Output the [X, Y] coordinate of the center of the cell containing the given text.  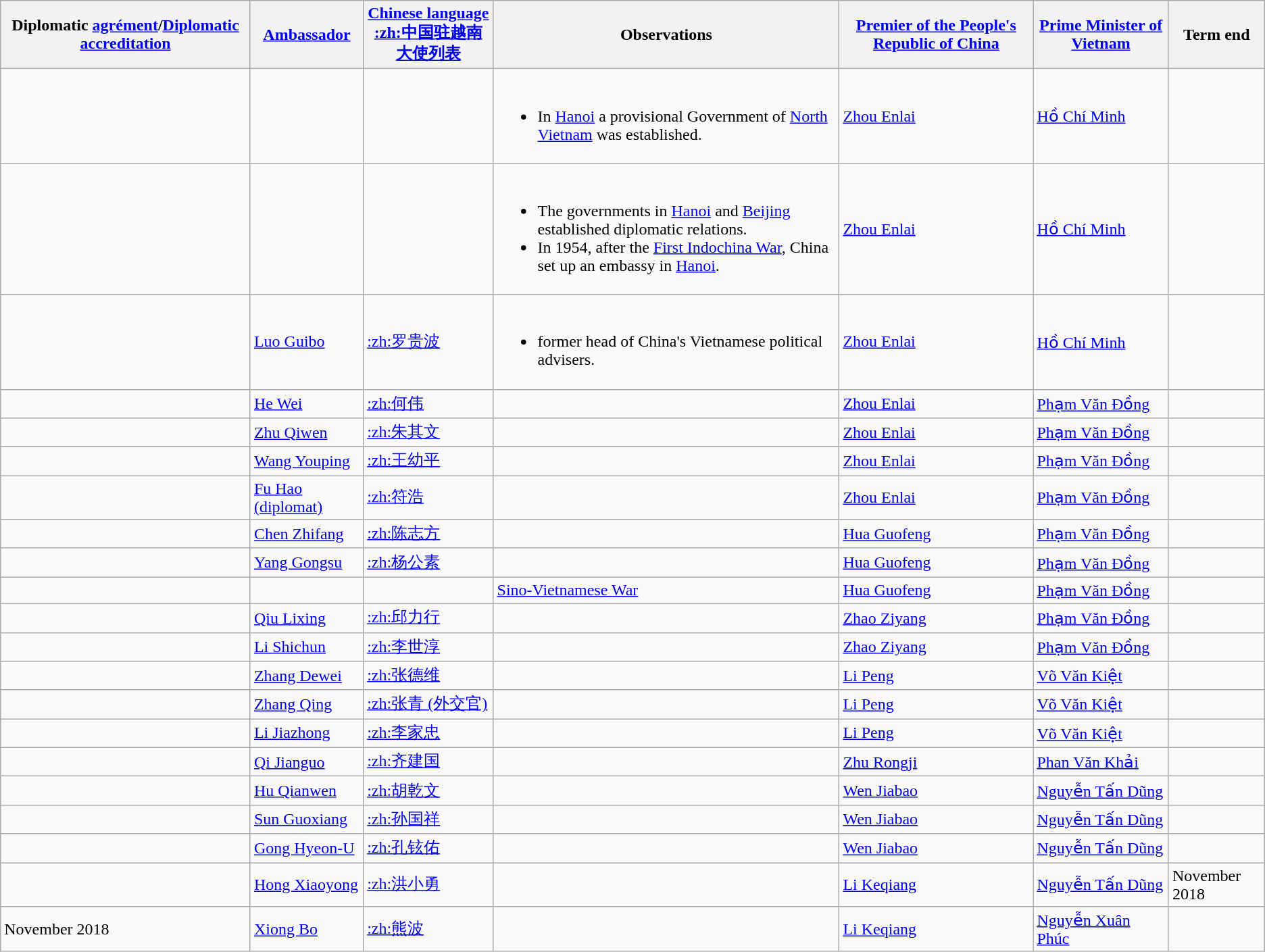
:zh:齐建国 [428, 762]
:zh:李世淳 [428, 647]
Zhu Qiwen [307, 432]
:zh:罗贵波 [428, 342]
Zhang Dewei [307, 676]
Diplomatic agrément/Diplomatic accreditation [126, 35]
:zh:何伟 [428, 404]
Premier of the People's Republic of China [937, 35]
Hu Qianwen [307, 791]
:zh:邱力行 [428, 618]
Wang Youping [307, 461]
Fu Hao (diplomat) [307, 497]
Zhang Qing [307, 704]
He Wei [307, 404]
Observations [666, 35]
:zh:胡乾文 [428, 791]
Yang Gongsu [307, 562]
Luo Guibo [307, 342]
Hong Xiaoyong [307, 884]
:zh:杨公素 [428, 562]
Zhu Rongji [937, 762]
Nguyễn Xuân Phúc [1101, 930]
Li Shichun [307, 647]
The governments in Hanoi and Beijing established diplomatic relations.In 1954, after the First Indochina War, China set up an embassy in Hanoi. [666, 229]
Term end [1216, 35]
:zh:洪小勇 [428, 884]
Xiong Bo [307, 930]
Gong Hyeon-U [307, 849]
:zh:陈志方 [428, 534]
:zh:王幼平 [428, 461]
:zh:张德维 [428, 676]
Li Jiazhong [307, 734]
:zh:熊波 [428, 930]
former head of China's Vietnamese political advisers. [666, 342]
Qi Jianguo [307, 762]
In Hanoi a provisional Government of North Vietnam was established. [666, 116]
Chen Zhifang [307, 534]
Ambassador [307, 35]
Phan Văn Khải [1101, 762]
Sun Guoxiang [307, 819]
:zh:符浩 [428, 497]
Qiu Lixing [307, 618]
:zh:张青 (外交官) [428, 704]
Chinese language:zh:中国驻越南大使列表 [428, 35]
Prime Minister of Vietnam [1101, 35]
:zh:孔铉佑 [428, 849]
:zh:孙国祥 [428, 819]
:zh:李家忠 [428, 734]
:zh:朱其文 [428, 432]
Sino-Vietnamese War [666, 591]
